From the cell containing the given text, extract its center point as [x, y] coordinate. 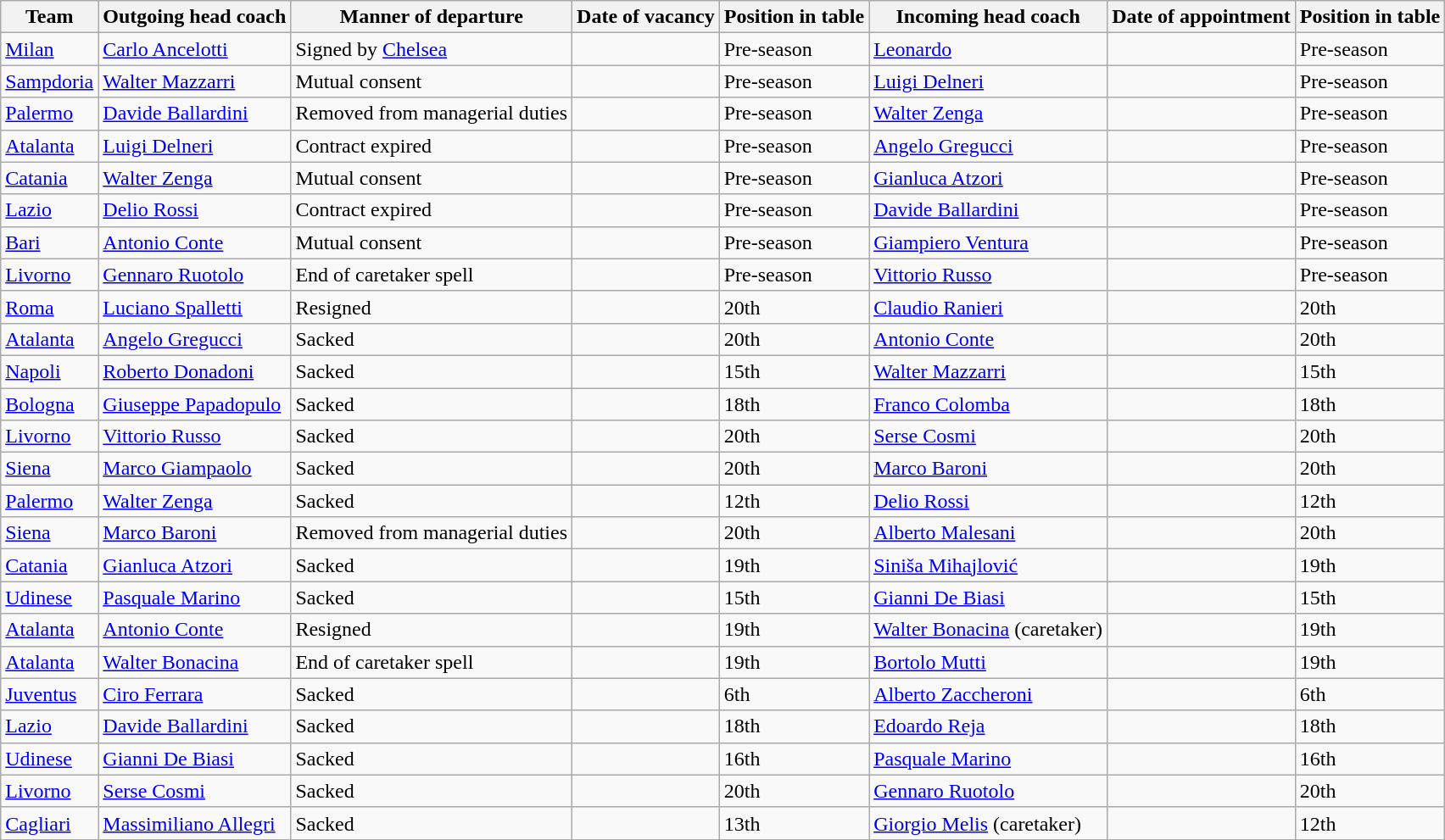
Signed by Chelsea [432, 49]
Giorgio Melis (caretaker) [989, 823]
Giuseppe Papadopulo [195, 404]
Giampiero Ventura [989, 242]
Sampdoria [49, 81]
Bari [49, 242]
Franco Colomba [989, 404]
Incoming head coach [989, 17]
Juventus [49, 694]
Date of appointment [1202, 17]
Marco Giampaolo [195, 469]
13th [794, 823]
Edoardo Reja [989, 726]
Roberto Donadoni [195, 371]
Bortolo Mutti [989, 662]
Luciano Spalletti [195, 307]
Alberto Malesani [989, 533]
Massimiliano Allegri [195, 823]
Alberto Zaccheroni [989, 694]
Date of vacancy [646, 17]
Walter Bonacina [195, 662]
Napoli [49, 371]
Team [49, 17]
Claudio Ranieri [989, 307]
Roma [49, 307]
Manner of departure [432, 17]
Bologna [49, 404]
Siniša Mihajlović [989, 565]
Leonardo [989, 49]
Ciro Ferrara [195, 694]
Cagliari [49, 823]
Carlo Ancelotti [195, 49]
Milan [49, 49]
Walter Bonacina (caretaker) [989, 630]
Outgoing head coach [195, 17]
